For the text-containing cell, return its midpoint in (X, Y) coordinate format. 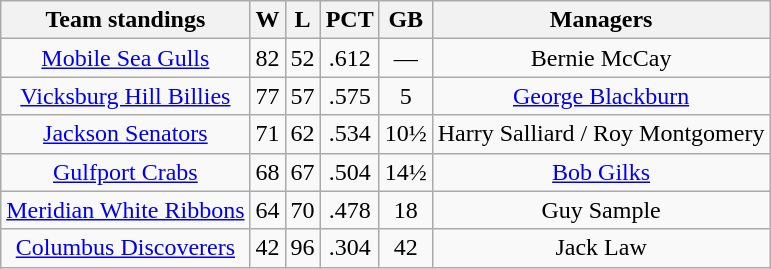
Columbus Discoverers (126, 248)
Bernie McCay (601, 58)
Vicksburg Hill Billies (126, 96)
Team standings (126, 20)
96 (302, 248)
71 (268, 134)
5 (406, 96)
Gulfport Crabs (126, 172)
Meridian White Ribbons (126, 210)
Bob Gilks (601, 172)
.575 (350, 96)
.612 (350, 58)
70 (302, 210)
L (302, 20)
W (268, 20)
82 (268, 58)
.478 (350, 210)
GB (406, 20)
PCT (350, 20)
.534 (350, 134)
.304 (350, 248)
Managers (601, 20)
George Blackburn (601, 96)
64 (268, 210)
18 (406, 210)
68 (268, 172)
67 (302, 172)
52 (302, 58)
.504 (350, 172)
62 (302, 134)
14½ (406, 172)
— (406, 58)
Guy Sample (601, 210)
10½ (406, 134)
Harry Salliard / Roy Montgomery (601, 134)
Mobile Sea Gulls (126, 58)
77 (268, 96)
57 (302, 96)
Jackson Senators (126, 134)
Jack Law (601, 248)
